Detect which cell encompasses the target text, then output its [x, y] center coordinate. 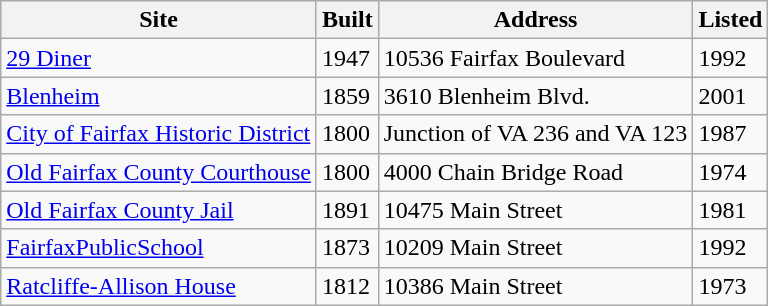
1981 [730, 210]
3610 Blenheim Blvd. [536, 96]
2001 [730, 96]
1812 [347, 286]
10209 Main Street [536, 248]
1873 [347, 248]
10475 Main Street [536, 210]
1973 [730, 286]
10536 Fairfax Boulevard [536, 58]
Ratcliffe-Allison House [159, 286]
Listed [730, 20]
1974 [730, 172]
29 Diner [159, 58]
Blenheim [159, 96]
Site [159, 20]
1891 [347, 210]
1987 [730, 134]
1859 [347, 96]
Address [536, 20]
Old Fairfax County Jail [159, 210]
City of Fairfax Historic District [159, 134]
10386 Main Street [536, 286]
Old Fairfax County Courthouse [159, 172]
Junction of VA 236 and VA 123 [536, 134]
4000 Chain Bridge Road [536, 172]
1947 [347, 58]
FairfaxPublicSchool [159, 248]
Built [347, 20]
